Search for the cell housing the specified text and yield its [x, y] center coordinate. 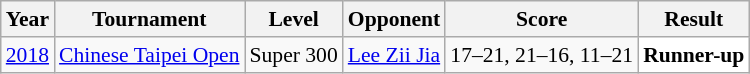
Year [28, 19]
Chinese Taipei Open [149, 55]
Score [542, 19]
Result [694, 19]
17–21, 21–16, 11–21 [542, 55]
Tournament [149, 19]
2018 [28, 55]
Opponent [394, 19]
Runner-up [694, 55]
Lee Zii Jia [394, 55]
Level [293, 19]
Super 300 [293, 55]
